Pinpoint the cell where the given text exists, returning its (X, Y) midpoint coordinate. 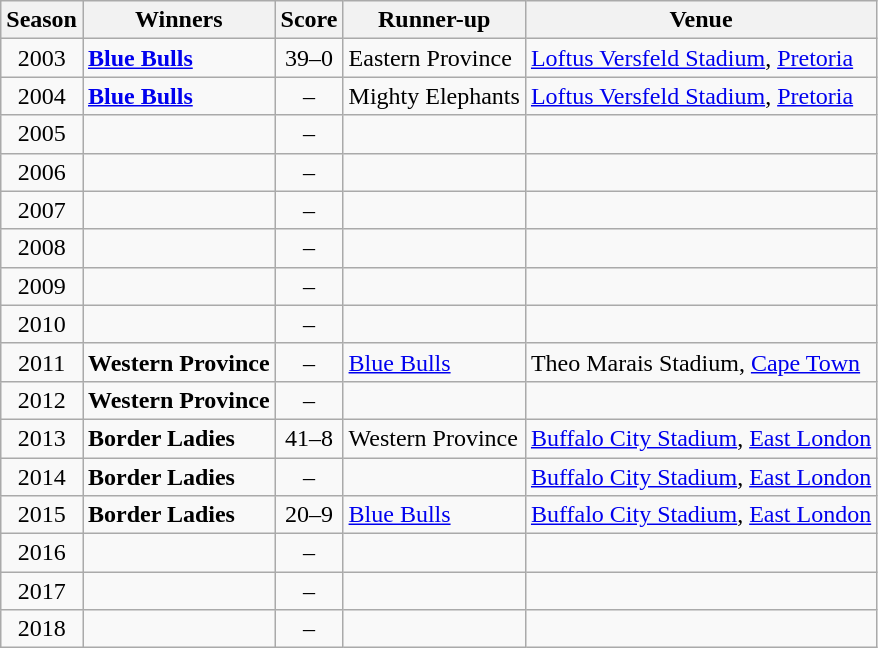
2015 (42, 515)
2016 (42, 553)
2004 (42, 96)
Runner-up (434, 20)
20–9 (309, 515)
2014 (42, 477)
Venue (700, 20)
2018 (42, 629)
39–0 (309, 58)
2013 (42, 438)
Score (309, 20)
2003 (42, 58)
Mighty Elephants (434, 96)
2011 (42, 362)
2007 (42, 210)
41–8 (309, 438)
2005 (42, 134)
2010 (42, 324)
Eastern Province (434, 58)
2008 (42, 248)
2012 (42, 400)
Winners (178, 20)
Season (42, 20)
Theo Marais Stadium, Cape Town (700, 362)
2017 (42, 591)
2006 (42, 172)
2009 (42, 286)
